Return the (x, y) coordinate for the center point of the cell that contains the specified text.  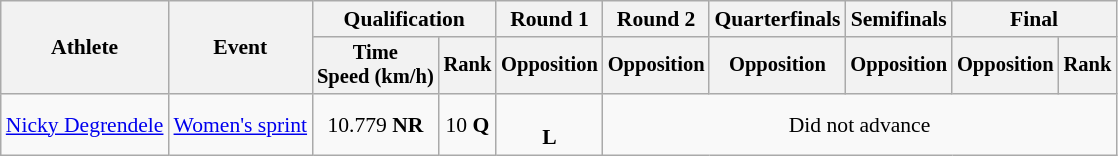
Event (241, 48)
10.779 NR (376, 124)
Final (1034, 19)
Qualification (404, 19)
Did not advance (860, 124)
Round 1 (550, 19)
Athlete (85, 48)
Round 2 (656, 19)
TimeSpeed (km/h) (376, 66)
Quarterfinals (777, 19)
Semifinals (898, 19)
Nicky Degrendele (85, 124)
Women's sprint (241, 124)
10 Q (468, 124)
L (550, 124)
